For the text-containing cell, return its midpoint in (x, y) coordinate format. 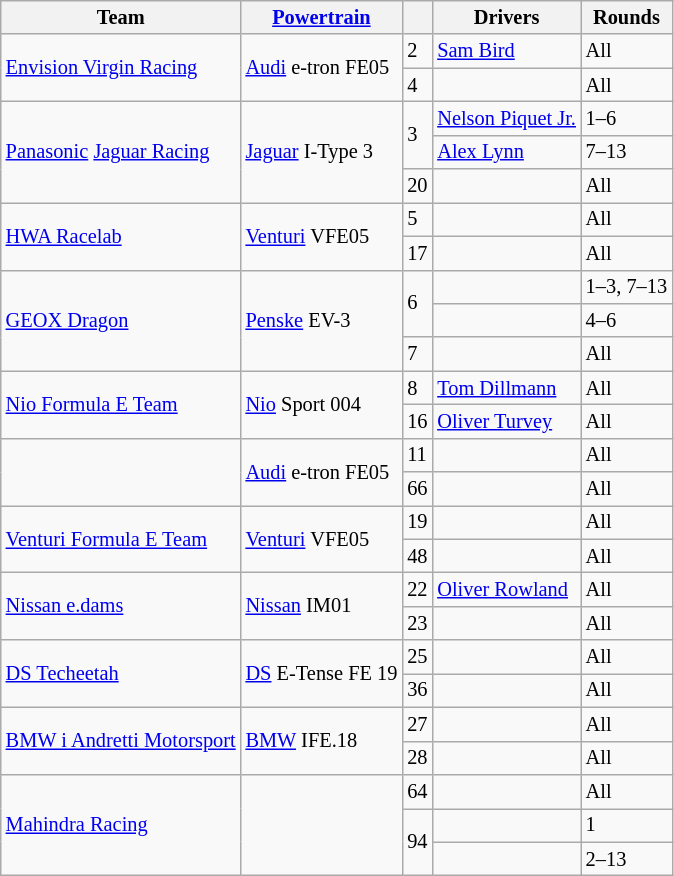
11 (417, 455)
Venturi Formula E Team (121, 538)
Sam Bird (506, 51)
Panasonic Jaguar Racing (121, 152)
7–13 (626, 152)
27 (417, 724)
7 (417, 354)
GEOX Dragon (121, 320)
BMW i Andretti Motorsport (121, 740)
1–6 (626, 118)
Nelson Piquet Jr. (506, 118)
Nissan IM01 (322, 606)
Nio Formula E Team (121, 404)
Team (121, 17)
Nio Sport 004 (322, 404)
17 (417, 253)
Powertrain (322, 17)
6 (417, 304)
66 (417, 489)
Jaguar I-Type 3 (322, 152)
Drivers (506, 17)
48 (417, 556)
8 (417, 388)
Oliver Rowland (506, 589)
2 (417, 51)
28 (417, 758)
20 (417, 186)
BMW IFE.18 (322, 740)
22 (417, 589)
Rounds (626, 17)
2–13 (626, 859)
3 (417, 134)
Alex Lynn (506, 152)
4–6 (626, 320)
Penske EV-3 (322, 320)
94 (417, 842)
25 (417, 657)
64 (417, 791)
DS Techeetah (121, 674)
Oliver Turvey (506, 421)
Tom Dillmann (506, 388)
16 (417, 421)
Envision Virgin Racing (121, 68)
23 (417, 623)
4 (417, 85)
DS E-Tense FE 19 (322, 674)
HWA Racelab (121, 236)
5 (417, 219)
1–3, 7–13 (626, 287)
19 (417, 522)
36 (417, 690)
Nissan e.dams (121, 606)
Mahindra Racing (121, 824)
1 (626, 825)
